Provide the [x, y] coordinate of the cell's center where the given text is located.  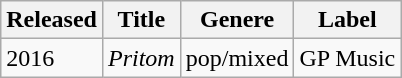
Title [141, 20]
2016 [52, 58]
Label [348, 20]
pop/mixed [237, 58]
Genere [237, 20]
Released [52, 20]
GP Music [348, 58]
Pritom [141, 58]
